Scan for the cell matching the given text and deliver its (x, y) coordinate at center. 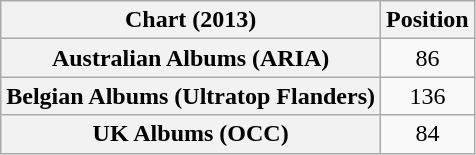
84 (428, 134)
Chart (2013) (191, 20)
Australian Albums (ARIA) (191, 58)
UK Albums (OCC) (191, 134)
136 (428, 96)
Belgian Albums (Ultratop Flanders) (191, 96)
Position (428, 20)
86 (428, 58)
